Output the [X, Y] coordinate of the center of the cell containing the given text.  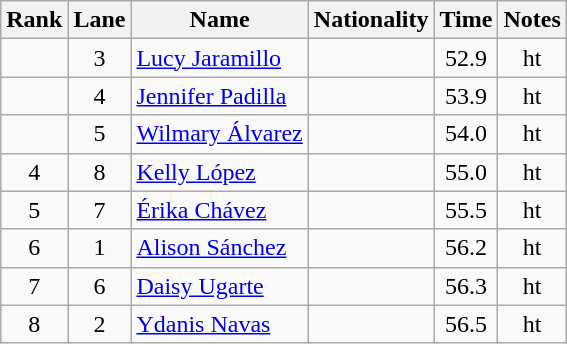
56.3 [466, 286]
Lucy Jaramillo [220, 58]
52.9 [466, 58]
Jennifer Padilla [220, 96]
Érika Chávez [220, 210]
56.2 [466, 248]
Notes [532, 20]
55.5 [466, 210]
Kelly López [220, 172]
Alison Sánchez [220, 248]
53.9 [466, 96]
2 [100, 324]
55.0 [466, 172]
Nationality [371, 20]
56.5 [466, 324]
Rank [34, 20]
Lane [100, 20]
3 [100, 58]
54.0 [466, 134]
Ydanis Navas [220, 324]
Wilmary Álvarez [220, 134]
Time [466, 20]
Name [220, 20]
Daisy Ugarte [220, 286]
1 [100, 248]
